Scan for the cell matching the given text and deliver its (x, y) coordinate at center. 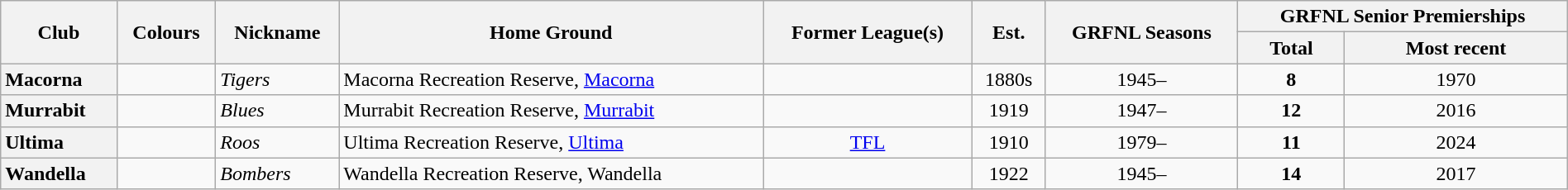
1880s (1009, 79)
1979– (1141, 142)
Ultima (59, 142)
Macorna Recreation Reserve, Macorna (551, 79)
1970 (1456, 79)
Total (1292, 48)
Blues (278, 111)
1910 (1009, 142)
Home Ground (551, 32)
Est. (1009, 32)
Murrabit (59, 111)
1947– (1141, 111)
Wandella (59, 173)
GRFNL Seasons (1141, 32)
1922 (1009, 173)
Macorna (59, 79)
1919 (1009, 111)
12 (1292, 111)
TFL (868, 142)
Ultima Recreation Reserve, Ultima (551, 142)
Tigers (278, 79)
Bombers (278, 173)
Most recent (1456, 48)
Colours (166, 32)
2016 (1456, 111)
2017 (1456, 173)
Murrabit Recreation Reserve, Murrabit (551, 111)
Roos (278, 142)
14 (1292, 173)
Former League(s) (868, 32)
Club (59, 32)
8 (1292, 79)
Nickname (278, 32)
GRFNL Senior Premierships (1403, 17)
11 (1292, 142)
Wandella Recreation Reserve, Wandella (551, 173)
2024 (1456, 142)
